Determine the [x, y] coordinate at the center of the cell enclosing the given text.  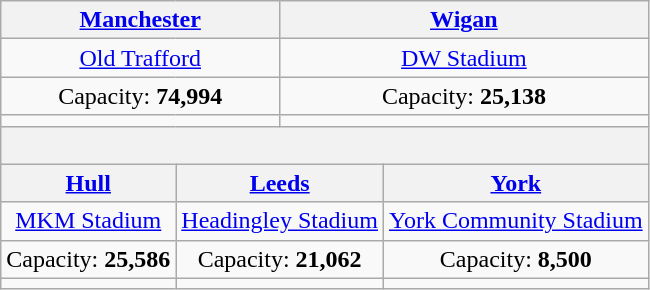
Headingley Stadium [280, 221]
Wigan [464, 20]
Capacity: 21,062 [280, 259]
MKM Stadium [88, 221]
Capacity: 25,586 [88, 259]
Manchester [140, 20]
DW Stadium [464, 58]
Capacity: 8,500 [516, 259]
Hull [88, 183]
York [516, 183]
Capacity: 25,138 [464, 96]
Capacity: 74,994 [140, 96]
York Community Stadium [516, 221]
Old Trafford [140, 58]
Leeds [280, 183]
